For the text-containing cell, return its midpoint in [X, Y] coordinate format. 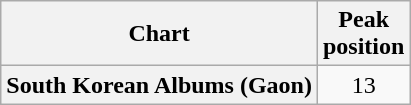
South Korean Albums (Gaon) [160, 85]
Peakposition [363, 34]
13 [363, 85]
Chart [160, 34]
